Provide the (X, Y) coordinate of the cell's center where the given text is located.  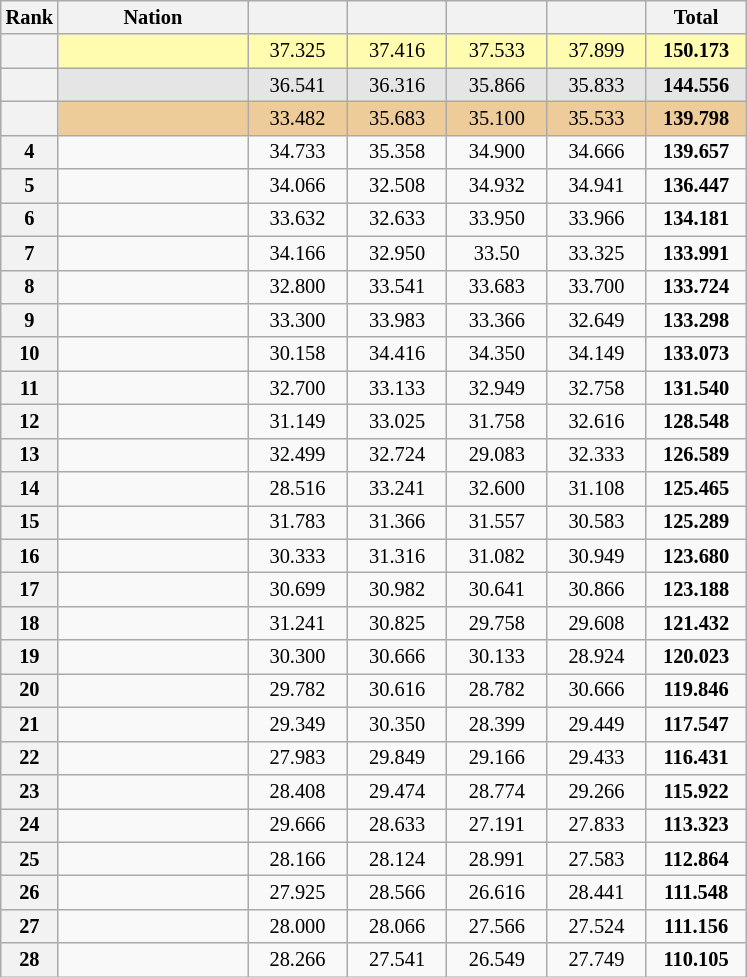
112.864 (696, 859)
29.782 (298, 690)
33.983 (397, 320)
37.325 (298, 51)
30.825 (397, 623)
117.547 (696, 724)
37.899 (597, 51)
33.966 (597, 219)
31.082 (497, 556)
123.188 (696, 589)
28.782 (497, 690)
30.616 (397, 690)
10 (30, 354)
29.266 (597, 791)
133.991 (696, 253)
8 (30, 287)
125.289 (696, 522)
27.566 (497, 926)
116.431 (696, 758)
31.758 (497, 421)
29.666 (298, 825)
139.657 (696, 152)
34.900 (497, 152)
139.798 (696, 118)
27.583 (597, 859)
27.925 (298, 892)
31.366 (397, 522)
32.499 (298, 455)
29.449 (597, 724)
136.447 (696, 186)
28.441 (597, 892)
33.541 (397, 287)
28.066 (397, 926)
4 (30, 152)
115.922 (696, 791)
27.541 (397, 960)
28.399 (497, 724)
28.266 (298, 960)
36.316 (397, 85)
34.350 (497, 354)
32.724 (397, 455)
28.166 (298, 859)
28.991 (497, 859)
33.025 (397, 421)
29.083 (497, 455)
26 (30, 892)
119.846 (696, 690)
20 (30, 690)
33.50 (497, 253)
33.241 (397, 489)
Total (696, 17)
33.133 (397, 388)
28.924 (597, 657)
32.616 (597, 421)
37.533 (497, 51)
9 (30, 320)
33.700 (597, 287)
33.683 (497, 287)
29.474 (397, 791)
16 (30, 556)
27 (30, 926)
32.333 (597, 455)
30.641 (497, 589)
121.432 (696, 623)
30.300 (298, 657)
30.982 (397, 589)
31.316 (397, 556)
30.699 (298, 589)
34.666 (597, 152)
33.632 (298, 219)
22 (30, 758)
5 (30, 186)
15 (30, 522)
34.166 (298, 253)
30.333 (298, 556)
35.358 (397, 152)
31.783 (298, 522)
128.548 (696, 421)
111.548 (696, 892)
37.416 (397, 51)
110.105 (696, 960)
28.408 (298, 791)
28.633 (397, 825)
12 (30, 421)
133.724 (696, 287)
32.950 (397, 253)
29.349 (298, 724)
27.983 (298, 758)
28.124 (397, 859)
34.932 (497, 186)
28.774 (497, 791)
29.758 (497, 623)
34.941 (597, 186)
34.416 (397, 354)
19 (30, 657)
32.600 (497, 489)
30.949 (597, 556)
25 (30, 859)
28.516 (298, 489)
150.173 (696, 51)
29.166 (497, 758)
35.533 (597, 118)
31.149 (298, 421)
35.833 (597, 85)
33.482 (298, 118)
28 (30, 960)
133.073 (696, 354)
35.100 (497, 118)
113.323 (696, 825)
27.191 (497, 825)
33.366 (497, 320)
21 (30, 724)
14 (30, 489)
36.541 (298, 85)
123.680 (696, 556)
27.749 (597, 960)
32.800 (298, 287)
28.566 (397, 892)
125.465 (696, 489)
26.616 (497, 892)
31.108 (597, 489)
30.866 (597, 589)
144.556 (696, 85)
28.000 (298, 926)
Nation (153, 17)
30.133 (497, 657)
32.758 (597, 388)
6 (30, 219)
131.540 (696, 388)
30.158 (298, 354)
29.608 (597, 623)
32.633 (397, 219)
32.508 (397, 186)
34.733 (298, 152)
133.298 (696, 320)
27.524 (597, 926)
26.549 (497, 960)
34.066 (298, 186)
13 (30, 455)
29.849 (397, 758)
30.583 (597, 522)
31.241 (298, 623)
111.156 (696, 926)
23 (30, 791)
Rank (30, 17)
29.433 (597, 758)
27.833 (597, 825)
34.149 (597, 354)
24 (30, 825)
32.949 (497, 388)
126.589 (696, 455)
18 (30, 623)
30.350 (397, 724)
33.325 (597, 253)
35.683 (397, 118)
35.866 (497, 85)
33.950 (497, 219)
32.700 (298, 388)
17 (30, 589)
32.649 (597, 320)
11 (30, 388)
134.181 (696, 219)
31.557 (497, 522)
33.300 (298, 320)
120.023 (696, 657)
7 (30, 253)
